From the cell containing the given text, extract its center point as (x, y) coordinate. 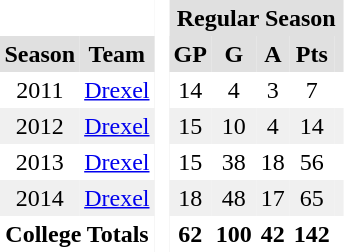
Team (117, 54)
100 (234, 234)
42 (272, 234)
65 (312, 198)
56 (312, 162)
7 (312, 90)
GP (190, 54)
G (234, 54)
3 (272, 90)
62 (190, 234)
2013 (40, 162)
142 (312, 234)
10 (234, 126)
A (272, 54)
Regular Season (256, 18)
48 (234, 198)
38 (234, 162)
2011 (40, 90)
Pts (312, 54)
Season (40, 54)
College Totals (77, 234)
2014 (40, 198)
17 (272, 198)
2012 (40, 126)
